Search for the cell housing the specified text and yield its [x, y] center coordinate. 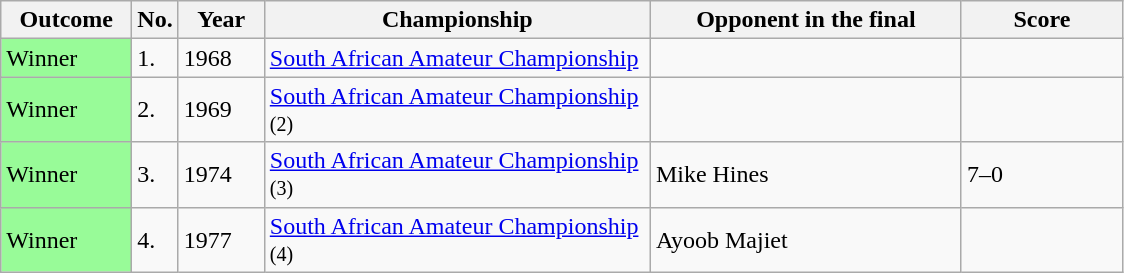
Ayoob Majiet [806, 240]
1969 [221, 110]
4. [155, 240]
Mike Hines [806, 174]
South African Amateur Championship [457, 58]
1. [155, 58]
Championship [457, 20]
7–0 [1042, 174]
Score [1042, 20]
3. [155, 174]
1968 [221, 58]
South African Amateur Championship (2) [457, 110]
Opponent in the final [806, 20]
2. [155, 110]
South African Amateur Championship (3) [457, 174]
1974 [221, 174]
Year [221, 20]
1977 [221, 240]
No. [155, 20]
Outcome [66, 20]
South African Amateur Championship (4) [457, 240]
